Determine the [x, y] coordinate at the center of the cell enclosing the given text.  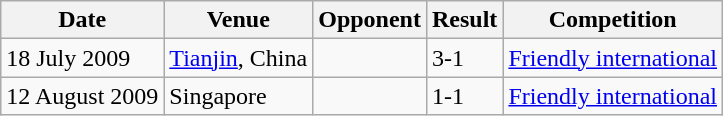
Singapore [238, 96]
Result [464, 20]
Venue [238, 20]
18 July 2009 [82, 58]
Date [82, 20]
3-1 [464, 58]
1-1 [464, 96]
Tianjin, China [238, 58]
Opponent [370, 20]
Competition [613, 20]
12 August 2009 [82, 96]
